Determine the (X, Y) coordinate at the center of the cell enclosing the given text.  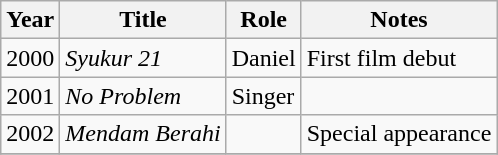
First film debut (399, 58)
Year (30, 20)
2002 (30, 134)
2000 (30, 58)
2001 (30, 96)
Singer (264, 96)
No Problem (143, 96)
Mendam Berahi (143, 134)
Title (143, 20)
Notes (399, 20)
Daniel (264, 58)
Syukur 21 (143, 58)
Special appearance (399, 134)
Role (264, 20)
